Search for the cell housing the specified text and yield its [X, Y] center coordinate. 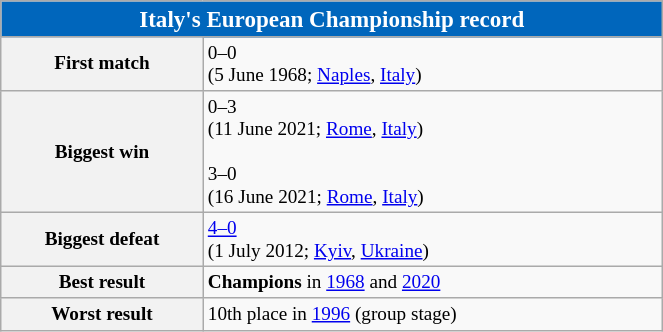
Biggest defeat [102, 239]
10th place in 1996 (group stage) [433, 314]
0–3 (11 June 2021; Rome, Italy) 3–0 (16 June 2021; Rome, Italy) [433, 152]
Biggest win [102, 152]
First match [102, 64]
Worst result [102, 314]
Italy's European Championship record [332, 19]
0–0 (5 June 1968; Naples, Italy) [433, 64]
Champions in 1968 and 2020 [433, 283]
4–0 (1 July 2012; Kyiv, Ukraine) [433, 239]
Best result [102, 283]
